For the text-containing cell, return its midpoint in (x, y) coordinate format. 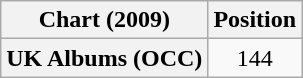
Chart (2009) (104, 20)
Position (255, 20)
UK Albums (OCC) (104, 58)
144 (255, 58)
